Capture the cell that displays the provided text and extract its (X, Y) central coordinate. 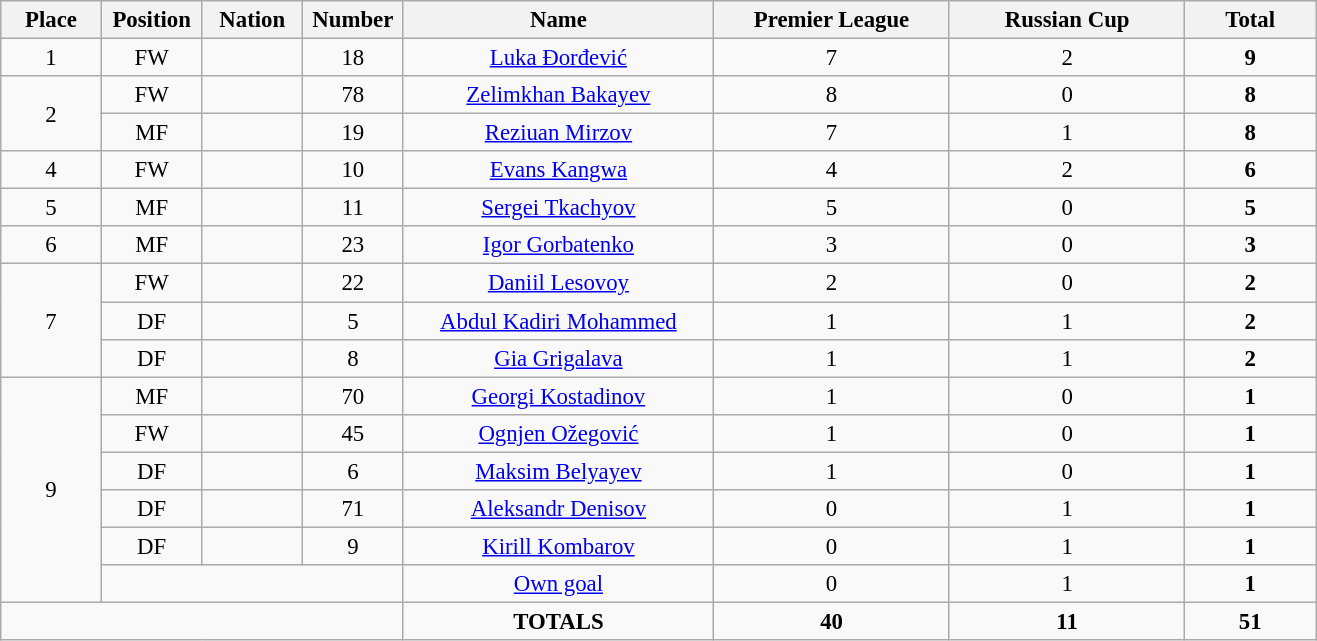
Gia Grigalava (558, 358)
Igor Gorbatenko (558, 245)
Premier League (832, 20)
Place (52, 20)
78 (354, 95)
Aleksandr Denisov (558, 509)
71 (354, 509)
Own goal (558, 584)
Sergei Tkachyov (558, 208)
Zelimkhan Bakayev (558, 95)
18 (354, 58)
10 (354, 170)
Georgi Kostadinov (558, 396)
Kirill Kombarov (558, 546)
Russian Cup (1067, 20)
Nation (252, 20)
Evans Kangwa (558, 170)
51 (1250, 621)
70 (354, 396)
TOTALS (558, 621)
19 (354, 133)
Luka Đorđević (558, 58)
23 (354, 245)
Total (1250, 20)
Ognjen Ožegović (558, 433)
Name (558, 20)
Abdul Kadiri Mohammed (558, 321)
Reziuan Mirzov (558, 133)
40 (832, 621)
45 (354, 433)
Daniil Lesovoy (558, 283)
Position (152, 20)
22 (354, 283)
Maksim Belyayev (558, 471)
Number (354, 20)
